Return (x, y) of the center of cell containing provided text 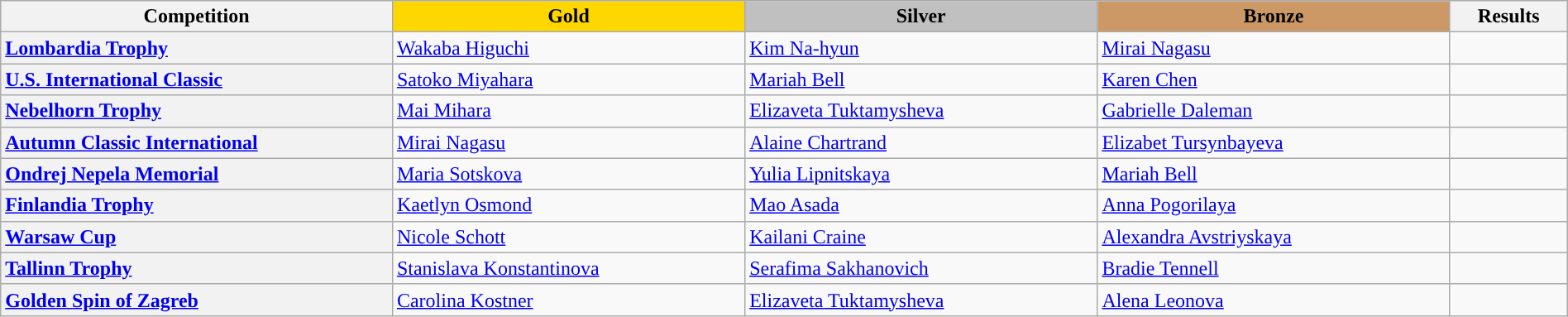
Silver (921, 17)
Alexandra Avstriyskaya (1274, 237)
Lombardia Trophy (197, 48)
Nebelhorn Trophy (197, 111)
Competition (197, 17)
Finlandia Trophy (197, 205)
Autumn Classic International (197, 142)
Alena Leonova (1274, 300)
Maria Sotskova (568, 174)
Results (1508, 17)
Warsaw Cup (197, 237)
Kaetlyn Osmond (568, 205)
Bronze (1274, 17)
Kailani Craine (921, 237)
Ondrej Nepela Memorial (197, 174)
Tallinn Trophy (197, 268)
Karen Chen (1274, 79)
Elizabet Tursynbayeva (1274, 142)
Wakaba Higuchi (568, 48)
Mai Mihara (568, 111)
Stanislava Konstantinova (568, 268)
Gabrielle Daleman (1274, 111)
Kim Na-hyun (921, 48)
Mao Asada (921, 205)
Gold (568, 17)
Yulia Lipnitskaya (921, 174)
Serafima Sakhanovich (921, 268)
Golden Spin of Zagreb (197, 300)
U.S. International Classic (197, 79)
Nicole Schott (568, 237)
Alaine Chartrand (921, 142)
Satoko Miyahara (568, 79)
Carolina Kostner (568, 300)
Bradie Tennell (1274, 268)
Anna Pogorilaya (1274, 205)
